Capture the cell that displays the provided text and extract its [x, y] central coordinate. 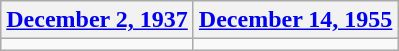
December 14, 1955 [296, 20]
December 2, 1937 [98, 20]
